Detect which cell encompasses the target text, then output its [X, Y] center coordinate. 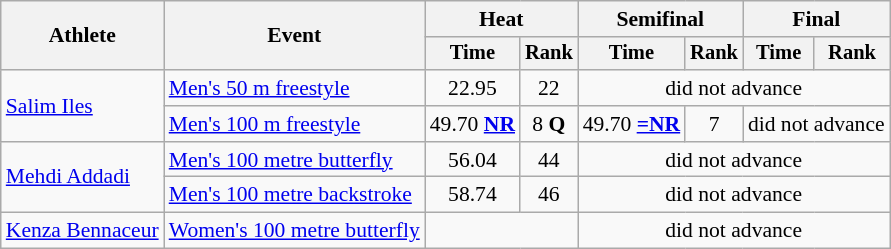
Women's 100 metre butterfly [294, 231]
56.04 [472, 160]
58.74 [472, 195]
22 [549, 88]
44 [549, 160]
Semifinal [660, 19]
49.70 =NR [632, 124]
Men's 100 metre backstroke [294, 195]
Heat [502, 19]
Final [816, 19]
Mehdi Addadi [82, 178]
Men's 50 m freestyle [294, 88]
Men's 100 m freestyle [294, 124]
46 [549, 195]
Salim Iles [82, 106]
22.95 [472, 88]
Athlete [82, 36]
8 Q [549, 124]
Kenza Bennaceur [82, 231]
Men's 100 metre butterfly [294, 160]
49.70 NR [472, 124]
Event [294, 36]
7 [714, 124]
